Capture the cell that displays the provided text and extract its [x, y] central coordinate. 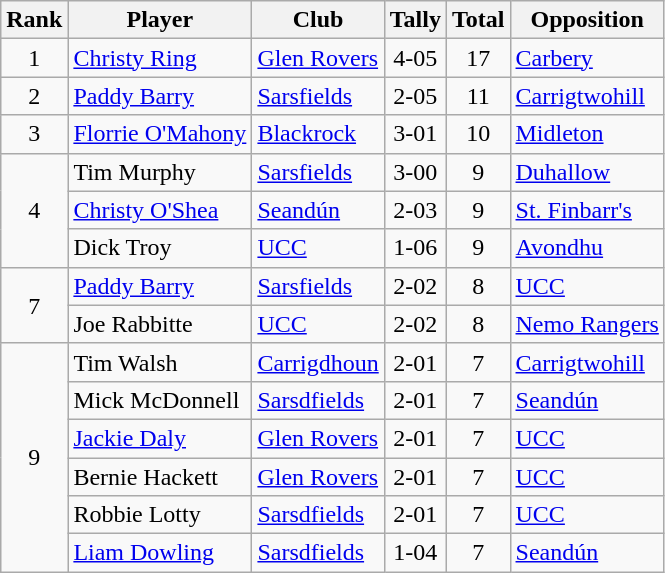
Florrie O'Mahony [160, 134]
Player [160, 20]
11 [478, 96]
Christy O'Shea [160, 210]
Bernie Hackett [160, 477]
Carrigdhoun [318, 362]
Dick Troy [160, 248]
10 [478, 134]
Mick McDonnell [160, 400]
Tally [415, 20]
2-05 [415, 96]
1-06 [415, 248]
Tim Walsh [160, 362]
St. Finbarr's [587, 210]
Opposition [587, 20]
3-01 [415, 134]
3 [34, 134]
Nemo Rangers [587, 324]
Robbie Lotty [160, 515]
4 [34, 210]
Carbery [587, 58]
3-00 [415, 172]
17 [478, 58]
Liam Dowling [160, 553]
Joe Rabbitte [160, 324]
Christy Ring [160, 58]
2-03 [415, 210]
1 [34, 58]
Jackie Daly [160, 438]
Club [318, 20]
Tim Murphy [160, 172]
1-04 [415, 553]
Midleton [587, 134]
Rank [34, 20]
4-05 [415, 58]
Total [478, 20]
Avondhu [587, 248]
2 [34, 96]
Duhallow [587, 172]
Blackrock [318, 134]
